Detect which cell encompasses the target text, then output its (x, y) center coordinate. 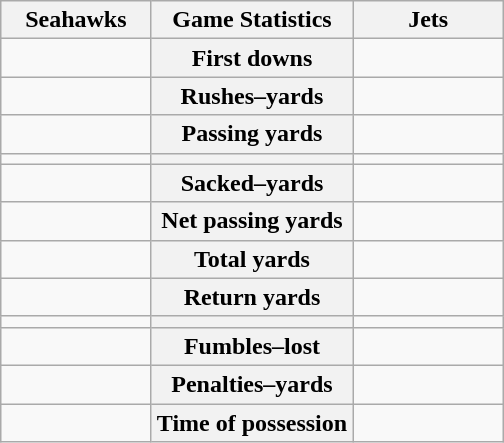
Seahawks (76, 20)
Time of possession (252, 423)
Game Statistics (252, 20)
Total yards (252, 259)
Fumbles–lost (252, 346)
First downs (252, 58)
Passing yards (252, 134)
Return yards (252, 297)
Sacked–yards (252, 183)
Net passing yards (252, 221)
Jets (428, 20)
Penalties–yards (252, 384)
Rushes–yards (252, 96)
